Identify which cell holds the provided text, then report its (x, y) central coordinate. 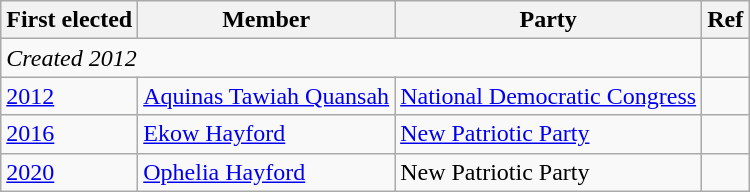
2012 (70, 96)
Ekow Hayford (266, 134)
2020 (70, 172)
Aquinas Tawiah Quansah (266, 96)
First elected (70, 20)
2016 (70, 134)
Created 2012 (352, 58)
Ref (726, 20)
Ophelia Hayford (266, 172)
Member (266, 20)
Party (548, 20)
National Democratic Congress (548, 96)
